Locate the cell with the specified text and output its (x, y) center coordinate. 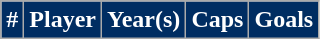
Player (63, 20)
# (12, 20)
Year(s) (144, 20)
Goals (284, 20)
Caps (218, 20)
